Detect which cell encompasses the target text, then output its (X, Y) center coordinate. 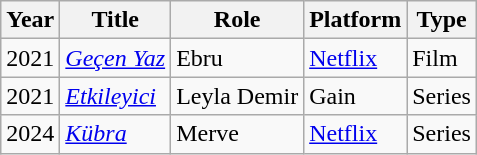
Kübra (116, 134)
Leyla Demir (238, 96)
Gain (356, 96)
Year (30, 20)
Type (442, 20)
Ebru (238, 58)
Film (442, 58)
2024 (30, 134)
Role (238, 20)
Platform (356, 20)
Title (116, 20)
Merve (238, 134)
Geçen Yaz (116, 58)
Etkileyici (116, 96)
